Pinpoint the cell where the given text exists, returning its [X, Y] midpoint coordinate. 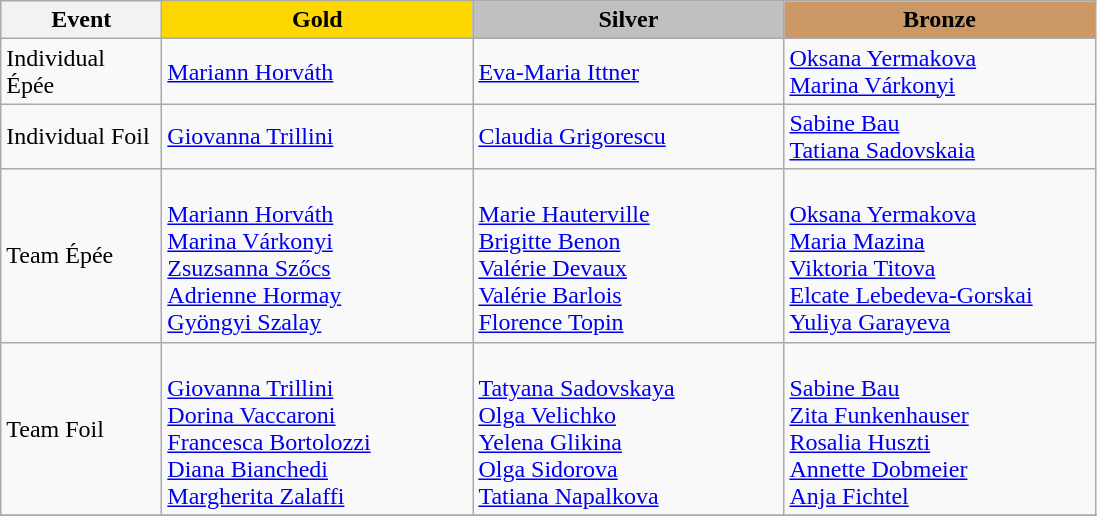
Individual Épée [82, 72]
Event [82, 20]
Individual Foil [82, 136]
Oksana Yermakova Maria Mazina Viktoria Titova Elcate Lebedeva-Gorskai Yuliya Garayeva [940, 256]
Oksana Yermakova Marina Várkonyi [940, 72]
Team Foil [82, 428]
Gold [318, 20]
Mariann Horváth Marina Várkonyi Zsuzsanna Szőcs Adrienne Hormay Gyöngyi Szalay [318, 256]
Giovanna Trillini Dorina Vaccaroni Francesca Bortolozzi Diana Bianchedi Margherita Zalaffi [318, 428]
Marie Hauterville Brigitte Benon Valérie Devaux Valérie Barlois Florence Topin [628, 256]
Sabine Bau Zita Funkenhauser Rosalia Huszti Annette Dobmeier Anja Fichtel [940, 428]
Bronze [940, 20]
Tatyana Sadovskaya Olga Velichko Yelena Glikina Olga Sidorova Tatiana Napalkova [628, 428]
Sabine Bau Tatiana Sadovskaia [940, 136]
Claudia Grigorescu [628, 136]
Team Épée [82, 256]
Eva-Maria Ittner [628, 72]
Silver [628, 20]
Mariann Horváth [318, 72]
Giovanna Trillini [318, 136]
